Output the [x, y] coordinate of the center of the cell containing the given text.  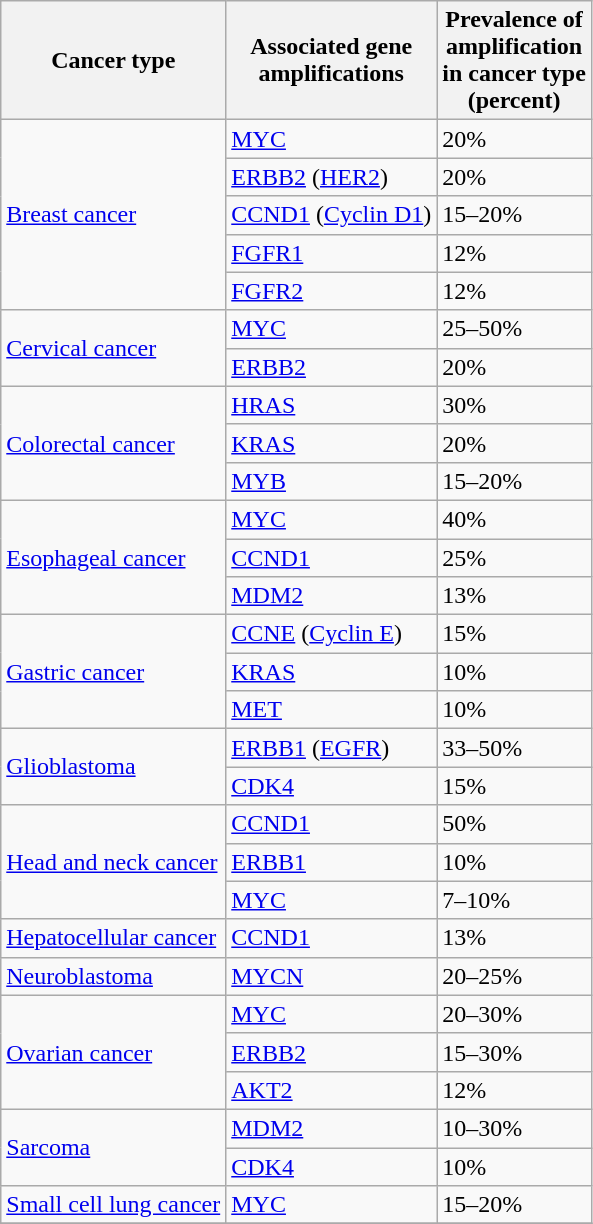
Glioblastoma [114, 767]
MET [332, 710]
10–30% [514, 1128]
30% [514, 405]
Cancer type [114, 60]
MYB [332, 481]
25% [514, 557]
20–30% [514, 1014]
Neuroblastoma [114, 976]
Cervical cancer [114, 348]
Breast cancer [114, 215]
25–50% [514, 329]
Esophageal cancer [114, 557]
CCND1 (Cyclin D1) [332, 215]
AKT2 [332, 1090]
Small cell lung cancer [114, 1205]
CCNE (Cyclin E) [332, 634]
FGFR1 [332, 253]
Prevalence of amplification in cancer type (percent) [514, 60]
Sarcoma [114, 1147]
Associated gene amplifications [332, 60]
7–10% [514, 900]
Colorectal cancer [114, 443]
40% [514, 519]
HRAS [332, 405]
MYCN [332, 976]
ERBB2 (HER2) [332, 177]
20–25% [514, 976]
50% [514, 824]
FGFR2 [332, 291]
Hepatocellular cancer [114, 938]
Ovarian cancer [114, 1052]
ERBB1 [332, 862]
15–30% [514, 1052]
Head and neck cancer [114, 862]
Gastric cancer [114, 672]
ERBB1 (EGFR) [332, 748]
33–50% [514, 748]
